Detect which cell encompasses the target text, then output its [X, Y] center coordinate. 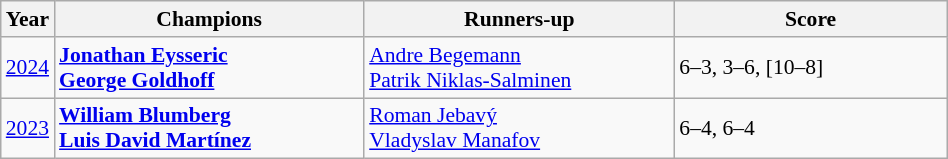
Roman Jebavý Vladyslav Manafov [519, 128]
6–4, 6–4 [810, 128]
Year [28, 19]
Jonathan Eysseric George Goldhoff [209, 68]
6–3, 3–6, [10–8] [810, 68]
Score [810, 19]
Champions [209, 19]
Runners-up [519, 19]
2024 [28, 68]
William Blumberg Luis David Martínez [209, 128]
Andre Begemann Patrik Niklas-Salminen [519, 68]
2023 [28, 128]
